Pinpoint the cell where the given text exists, returning its (X, Y) midpoint coordinate. 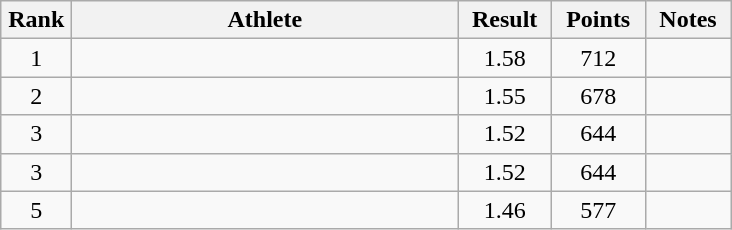
577 (598, 210)
1.58 (505, 58)
Athlete (265, 20)
1.46 (505, 210)
712 (598, 58)
Points (598, 20)
2 (36, 96)
1 (36, 58)
Result (505, 20)
Rank (36, 20)
1.55 (505, 96)
678 (598, 96)
5 (36, 210)
Notes (688, 20)
